Identify which cell holds the provided text, then report its [x, y] central coordinate. 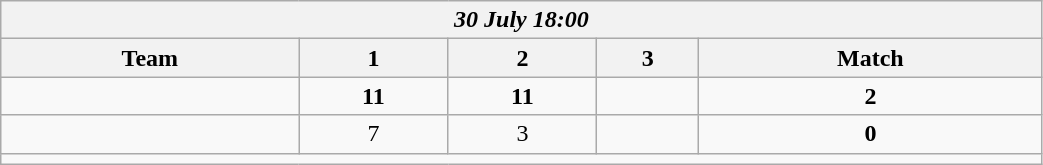
30 July 18:00 [522, 20]
0 [870, 134]
Team [150, 58]
1 [374, 58]
7 [374, 134]
Match [870, 58]
